Capture the cell that displays the provided text and extract its [X, Y] central coordinate. 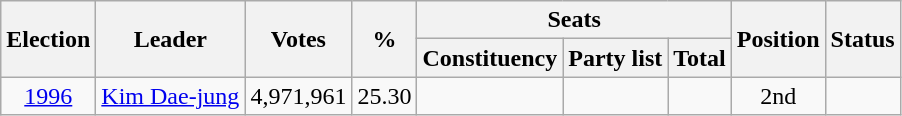
Position [778, 39]
Constituency [490, 58]
Status [862, 39]
Votes [298, 39]
4,971,961 [298, 96]
Total [700, 58]
Election [48, 39]
Seats [574, 20]
Leader [170, 39]
% [384, 39]
Kim Dae-jung [170, 96]
1996 [48, 96]
2nd [778, 96]
Party list [616, 58]
25.30 [384, 96]
